Determine the [x, y] coordinate at the center of the cell enclosing the given text.  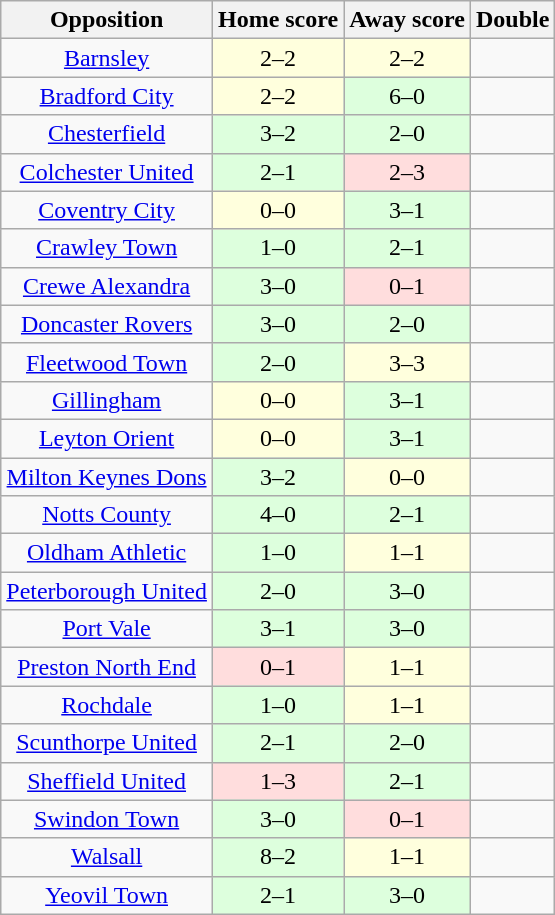
Sheffield United [107, 781]
Bradford City [107, 96]
2–3 [408, 172]
Coventry City [107, 210]
Yeovil Town [107, 895]
8–2 [278, 857]
Away score [408, 20]
3–3 [408, 362]
Home score [278, 20]
Crewe Alexandra [107, 286]
Rochdale [107, 705]
Gillingham [107, 400]
Crawley Town [107, 248]
Notts County [107, 515]
Colchester United [107, 172]
Port Vale [107, 629]
Double [513, 20]
Scunthorpe United [107, 743]
Preston North End [107, 667]
Chesterfield [107, 134]
4–0 [278, 515]
Doncaster Rovers [107, 324]
Peterborough United [107, 591]
Oldham Athletic [107, 553]
Opposition [107, 20]
1–3 [278, 781]
Leyton Orient [107, 438]
6–0 [408, 96]
Walsall [107, 857]
Fleetwood Town [107, 362]
Milton Keynes Dons [107, 477]
Barnsley [107, 58]
Swindon Town [107, 819]
